Determine the [x, y] coordinate at the center of the cell enclosing the given text.  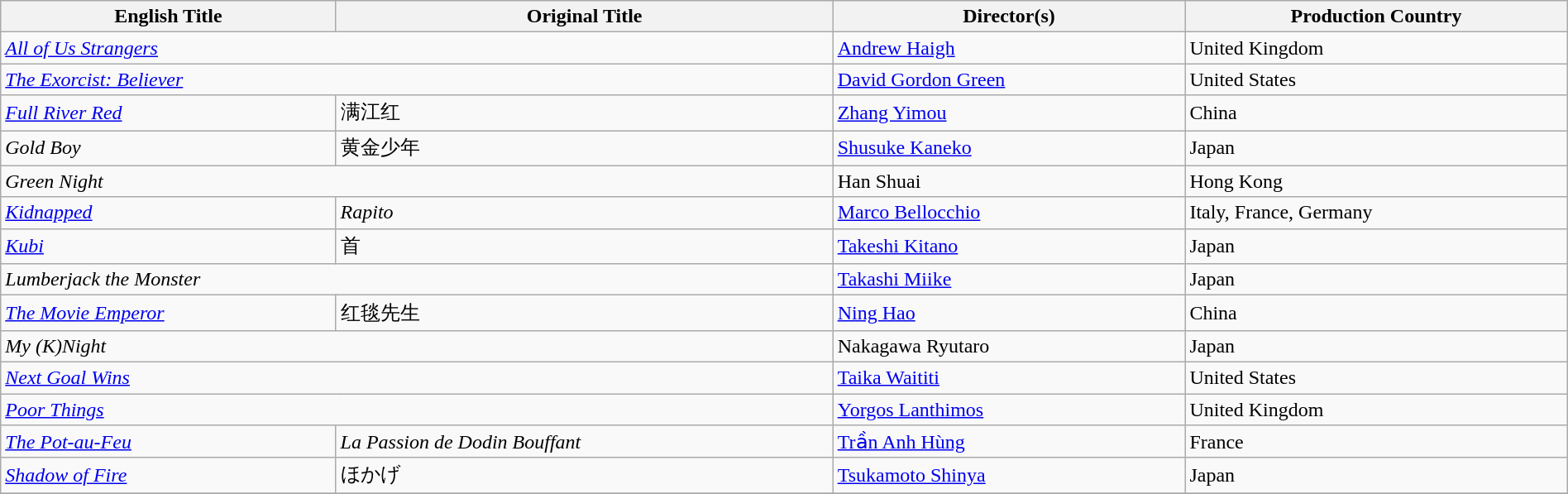
Next Goal Wins [417, 377]
Trần Anh Hùng [1009, 442]
Andrew Haigh [1009, 48]
English Title [169, 17]
The Exorcist: Believer [417, 79]
Takeshi Kitano [1009, 247]
Kidnapped [169, 213]
The Pot-au-Feu [169, 442]
Taika Waititi [1009, 377]
Production Country [1376, 17]
All of Us Strangers [417, 48]
满江红 [584, 113]
Lumberjack the Monster [417, 280]
Hong Kong [1376, 181]
Ning Hao [1009, 313]
The Movie Emperor [169, 313]
Original Title [584, 17]
Kubi [169, 247]
ほかげ [584, 475]
David Gordon Green [1009, 79]
Shadow of Fire [169, 475]
Yorgos Lanthimos [1009, 410]
Marco Bellocchio [1009, 213]
Full River Red [169, 113]
La Passion de Dodin Bouffant [584, 442]
Nakagawa Ryutaro [1009, 346]
Zhang Yimou [1009, 113]
Director(s) [1009, 17]
首 [584, 247]
Takashi Miike [1009, 280]
France [1376, 442]
Shusuke Kaneko [1009, 149]
Rapito [584, 213]
Tsukamoto Shinya [1009, 475]
红毯先生 [584, 313]
Poor Things [417, 410]
My (K)Night [417, 346]
Han Shuai [1009, 181]
Green Night [417, 181]
黄金少年 [584, 149]
Italy, France, Germany [1376, 213]
Gold Boy [169, 149]
